Detect which cell encompasses the target text, then output its (x, y) center coordinate. 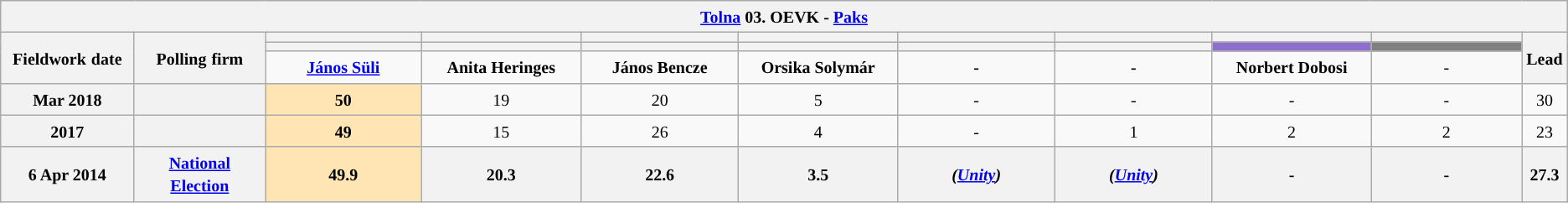
15 (501, 131)
Polling firm (199, 58)
Orsika Solymár (818, 67)
6 Apr 2014 (67, 174)
19 (501, 99)
49.9 (343, 174)
23 (1545, 131)
Fieldwork date (67, 58)
5 (818, 99)
22.6 (660, 174)
50 (343, 99)
Anita Heringes (501, 67)
Mar 2018 (67, 99)
Lead (1545, 58)
49 (343, 131)
27.3 (1545, 174)
János Bencze (660, 67)
Tolna 03. OEVK - Paks (784, 17)
2017 (67, 131)
National Election (199, 174)
26 (660, 131)
Norbert Dobosi (1292, 67)
3.5 (818, 174)
4 (818, 131)
20 (660, 99)
30 (1545, 99)
János Süli (343, 67)
1 (1134, 131)
20.3 (501, 174)
